Find where the given text appears and provide that cell's center as (x, y) coordinate. 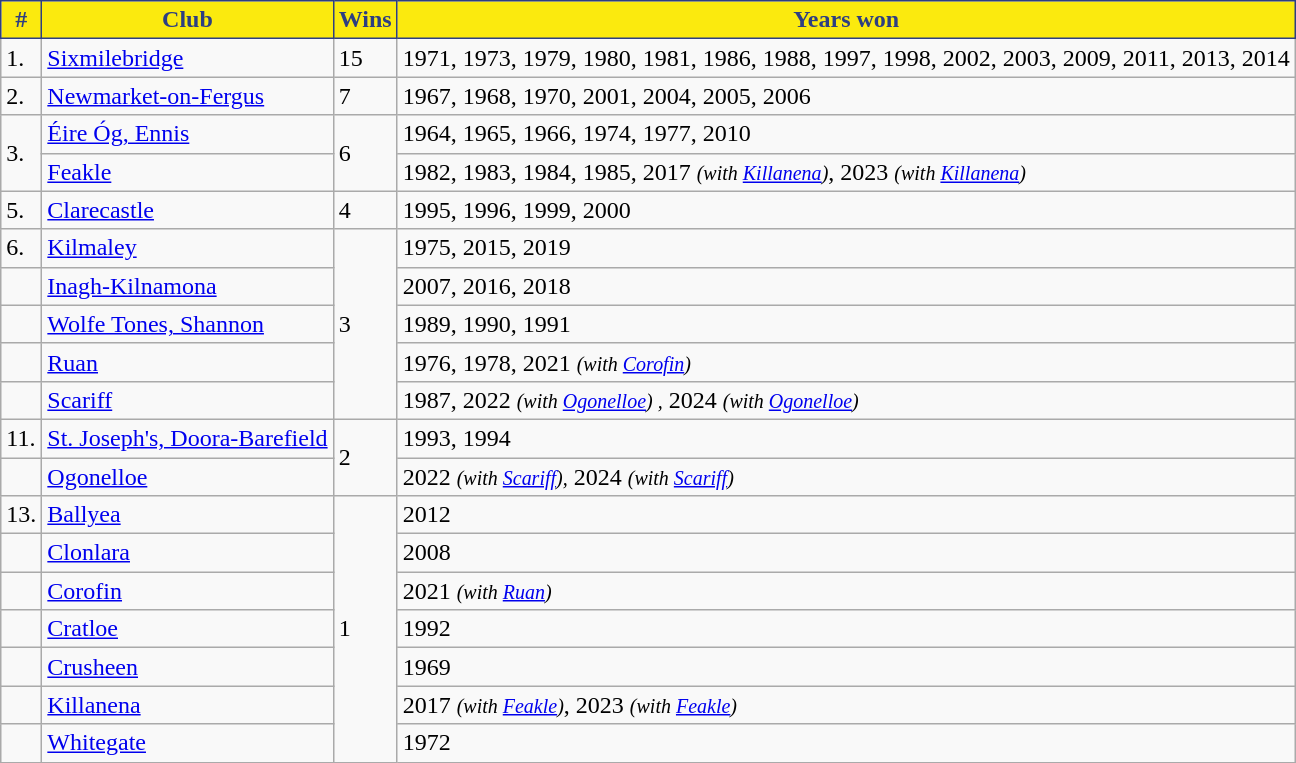
Corofin (188, 591)
Whitegate (188, 743)
Killanena (188, 705)
2012 (846, 515)
1967, 1968, 1970, 2001, 2004, 2005, 2006 (846, 96)
2007, 2016, 2018 (846, 286)
Scariff (188, 400)
1987, 2022 (with Ogonelloe) , 2024 (with Ogonelloe) (846, 400)
Crusheen (188, 667)
1972 (846, 743)
# (22, 20)
3. (22, 153)
Ogonelloe (188, 477)
Sixmilebridge (188, 58)
1964, 1965, 1966, 1974, 1977, 2010 (846, 134)
Feakle (188, 172)
Ballyea (188, 515)
3 (365, 324)
15 (365, 58)
Inagh-Kilnamona (188, 286)
Wolfe Tones, Shannon (188, 324)
Clonlara (188, 553)
Ruan (188, 362)
1 (365, 629)
7 (365, 96)
Clarecastle (188, 210)
1992 (846, 629)
1989, 1990, 1991 (846, 324)
2017 (with Feakle), 2023 (with Feakle) (846, 705)
2008 (846, 553)
Éire Óg, Ennis (188, 134)
1975, 2015, 2019 (846, 248)
1993, 1994 (846, 438)
2022 (with Scariff), 2024 (with Scariff) (846, 477)
St. Joseph's, Doora-Barefield (188, 438)
Club (188, 20)
5. (22, 210)
Cratloe (188, 629)
1982, 1983, 1984, 1985, 2017 (with Killanena), 2023 (with Killanena) (846, 172)
1971, 1973, 1979, 1980, 1981, 1986, 1988, 1997, 1998, 2002, 2003, 2009, 2011, 2013, 2014 (846, 58)
1. (22, 58)
13. (22, 515)
2 (365, 457)
11. (22, 438)
Newmarket-on-Fergus (188, 96)
Kilmaley (188, 248)
6. (22, 248)
1969 (846, 667)
2. (22, 96)
1995, 1996, 1999, 2000 (846, 210)
6 (365, 153)
2021 (with Ruan) (846, 591)
4 (365, 210)
Years won (846, 20)
1976, 1978, 2021 (with Corofin) (846, 362)
Wins (365, 20)
